Capture the cell that displays the provided text and extract its [X, Y] central coordinate. 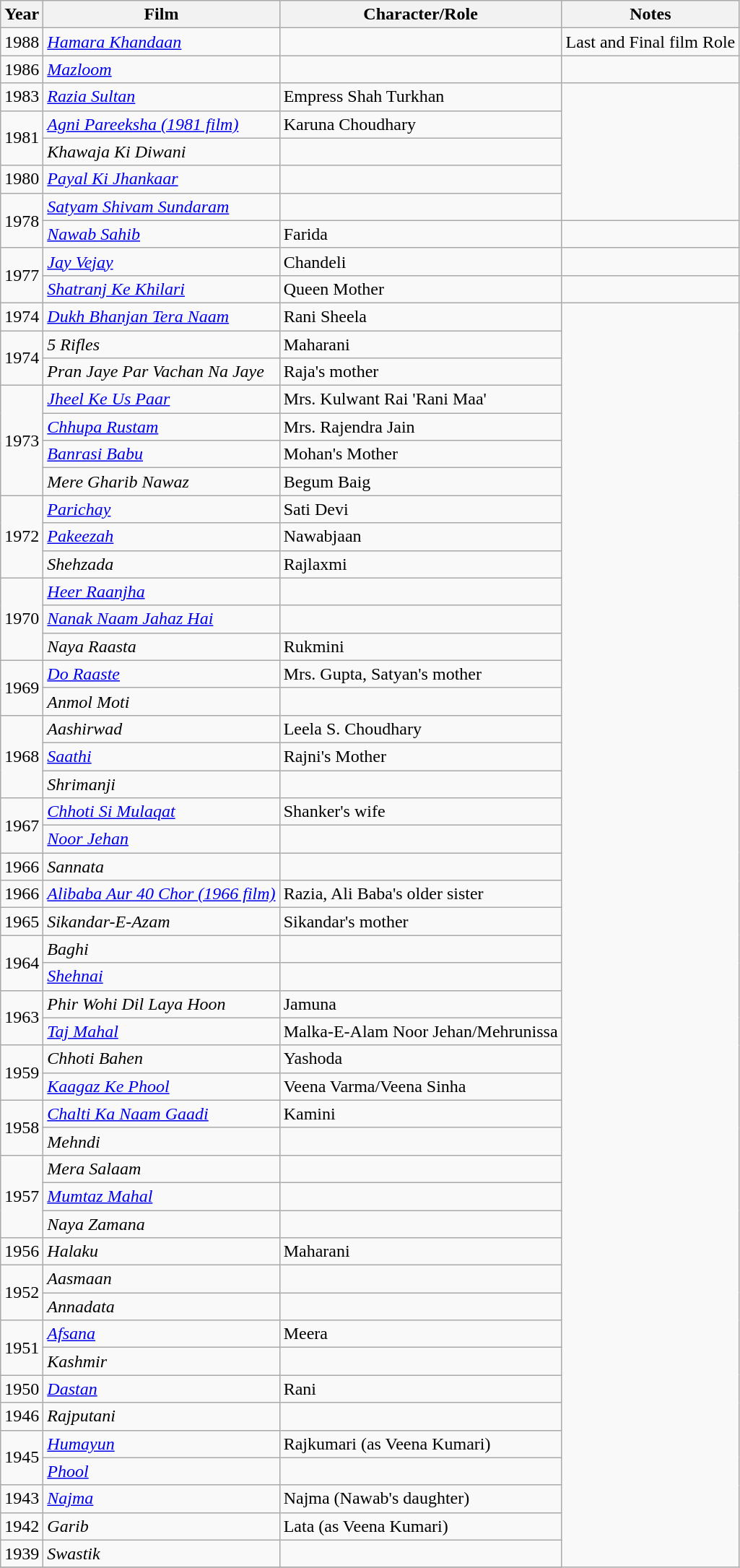
1977 [22, 275]
Chhupa Rustam [162, 427]
1968 [22, 756]
Sikandar-E-Azam [162, 922]
1951 [22, 1348]
Halaku [162, 1252]
Nawab Sahib [162, 234]
Karuna Choudhary [420, 124]
Rajlaxmi [420, 564]
1956 [22, 1252]
Dukh Bhanjan Tera Naam [162, 316]
Meera [420, 1334]
Mumtaz Mahal [162, 1196]
Notes [650, 14]
Jheel Ke Us Paar [162, 399]
Agni Pareeksha (1981 film) [162, 124]
Alibaba Aur 40 Chor (1966 film) [162, 894]
Begum Baig [420, 482]
Hamara Khandaan [162, 42]
Kamini [420, 1114]
1943 [22, 1499]
1978 [22, 220]
1942 [22, 1526]
Jay Vejay [162, 261]
Pran Jaye Par Vachan Na Jaye [162, 372]
Sati Devi [420, 509]
Mera Salaam [162, 1169]
Farida [420, 234]
Pakeezah [162, 537]
Veena Varma/Veena Sinha [420, 1086]
Phir Wohi Dil Laya Hoon [162, 1004]
1965 [22, 922]
Rajni's Mother [420, 756]
Satyam Shivam Sundaram [162, 207]
5 Rifles [162, 345]
Shehnai [162, 976]
Heer Raanjha [162, 592]
Shatranj Ke Khilari [162, 289]
1958 [22, 1127]
Raja's mother [420, 372]
Rani Sheela [420, 316]
Mrs. Gupta, Satyan's mother [420, 674]
1939 [22, 1554]
1959 [22, 1073]
1969 [22, 688]
1972 [22, 537]
Humayun [162, 1444]
Film [162, 14]
Khawaja Ki Diwani [162, 152]
1963 [22, 1018]
Najma (Nawab's daughter) [420, 1499]
Aashirwad [162, 729]
Naya Zamana [162, 1224]
Sannata [162, 867]
Phool [162, 1471]
Anmol Moti [162, 701]
Year [22, 14]
Rukmini [420, 646]
Nawabjaan [420, 537]
1964 [22, 963]
1983 [22, 97]
Jamuna [420, 1004]
Najma [162, 1499]
Saathi [162, 756]
Banrasi Babu [162, 454]
Last and Final film Role [650, 42]
Yashoda [420, 1059]
Mehndi [162, 1141]
Baghi [162, 949]
Razia Sultan [162, 97]
1981 [22, 138]
1980 [22, 179]
Mrs. Rajendra Jain [420, 427]
Chandeli [420, 261]
Taj Mahal [162, 1031]
Swastik [162, 1554]
1967 [22, 826]
Mrs. Kulwant Rai 'Rani Maa' [420, 399]
Sikandar's mother [420, 922]
Lata (as Veena Kumari) [420, 1526]
Shehzada [162, 564]
Mere Gharib Nawaz [162, 482]
Naya Raasta [162, 646]
1950 [22, 1389]
1988 [22, 42]
Dastan [162, 1389]
Chhoti Si Mulaqat [162, 812]
Rani [420, 1389]
Garib [162, 1526]
1970 [22, 619]
1945 [22, 1457]
Kashmir [162, 1361]
Noor Jehan [162, 839]
Aasmaan [162, 1279]
Rajkumari (as Veena Kumari) [420, 1444]
1952 [22, 1293]
1973 [22, 441]
Chalti Ka Naam Gaadi [162, 1114]
Shanker's wife [420, 812]
1986 [22, 69]
Shrimanji [162, 784]
Kaagaz Ke Phool [162, 1086]
Chhoti Bahen [162, 1059]
1957 [22, 1196]
Mohan's Mother [420, 454]
1946 [22, 1416]
Malka-E-Alam Noor Jehan/Mehrunissa [420, 1031]
Do Raaste [162, 674]
Rajputani [162, 1416]
Parichay [162, 509]
Payal Ki Jhankaar [162, 179]
Leela S. Choudhary [420, 729]
Afsana [162, 1334]
Annadata [162, 1307]
Razia, Ali Baba's older sister [420, 894]
Nanak Naam Jahaz Hai [162, 619]
Character/Role [420, 14]
Empress Shah Turkhan [420, 97]
Mazloom [162, 69]
Queen Mother [420, 289]
